For the text-containing cell, return its midpoint in (X, Y) coordinate format. 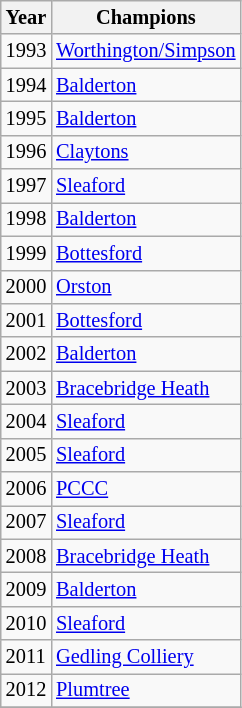
Claytons (146, 152)
PCCC (146, 489)
2002 (26, 354)
2005 (26, 455)
Gedling Colliery (146, 657)
Plumtree (146, 690)
Worthington/Simpson (146, 51)
2007 (26, 522)
2011 (26, 657)
2008 (26, 556)
Orston (146, 287)
1993 (26, 51)
1999 (26, 253)
2006 (26, 489)
Year (26, 17)
2010 (26, 623)
1995 (26, 118)
1996 (26, 152)
2003 (26, 388)
2000 (26, 287)
Champions (146, 17)
1997 (26, 186)
1998 (26, 219)
1994 (26, 85)
2012 (26, 690)
2001 (26, 320)
2009 (26, 589)
2004 (26, 421)
